Return the (X, Y) coordinate for the center point of the cell that contains the specified text.  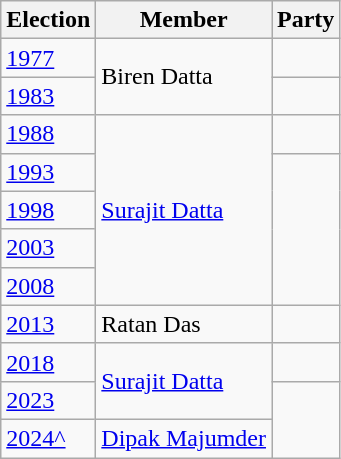
1983 (48, 96)
1993 (48, 172)
2023 (48, 400)
Dipak Majumder (184, 438)
Party (306, 20)
1988 (48, 134)
1977 (48, 58)
2013 (48, 324)
2003 (48, 248)
2018 (48, 362)
1998 (48, 210)
2024^ (48, 438)
Ratan Das (184, 324)
Election (48, 20)
Biren Datta (184, 77)
Member (184, 20)
2008 (48, 286)
